Locate the cell with the specified text and output its (X, Y) center coordinate. 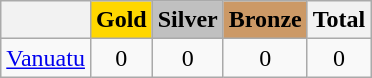
Total (339, 20)
Silver (188, 20)
Vanuatu (46, 58)
Gold (121, 20)
Bronze (265, 20)
